Extract the (x, y) coordinate from the center of the cell holding the provided text.  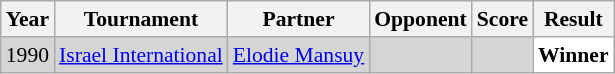
Tournament (141, 19)
Opponent (420, 19)
Elodie Mansuy (298, 55)
1990 (28, 55)
Partner (298, 19)
Winner (574, 55)
Score (502, 19)
Year (28, 19)
Israel International (141, 55)
Result (574, 19)
